Pinpoint the cell where the given text exists, returning its (x, y) midpoint coordinate. 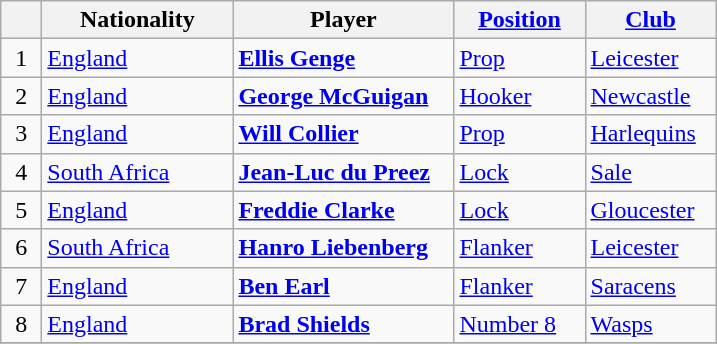
8 (22, 324)
1 (22, 58)
Ellis Genge (344, 58)
Jean-Luc du Preez (344, 172)
Number 8 (520, 324)
2 (22, 96)
Player (344, 20)
4 (22, 172)
Nationality (138, 20)
Harlequins (650, 134)
Saracens (650, 286)
Wasps (650, 324)
6 (22, 248)
Hanro Liebenberg (344, 248)
Will Collier (344, 134)
Brad Shields (344, 324)
5 (22, 210)
Sale (650, 172)
Position (520, 20)
Club (650, 20)
3 (22, 134)
Hooker (520, 96)
7 (22, 286)
Gloucester (650, 210)
Newcastle (650, 96)
Ben Earl (344, 286)
George McGuigan (344, 96)
Freddie Clarke (344, 210)
